For the text-containing cell, return its midpoint in (X, Y) coordinate format. 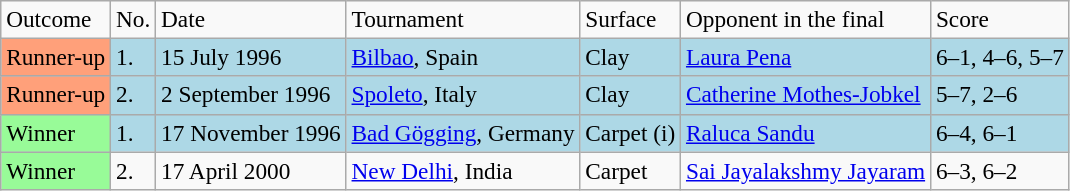
Spoleto, Italy (463, 95)
2 September 1996 (251, 95)
6–3, 6–2 (1000, 170)
Opponent in the final (806, 19)
Sai Jayalakshmy Jayaram (806, 170)
Carpet (630, 170)
Score (1000, 19)
17 November 1996 (251, 133)
5–7, 2–6 (1000, 95)
Catherine Mothes-Jobkel (806, 95)
17 April 2000 (251, 170)
Outcome (56, 19)
15 July 1996 (251, 57)
Date (251, 19)
6–4, 6–1 (1000, 133)
Carpet (i) (630, 133)
Bilbao, Spain (463, 57)
Surface (630, 19)
Laura Pena (806, 57)
No. (134, 19)
Bad Gögging, Germany (463, 133)
Tournament (463, 19)
6–1, 4–6, 5–7 (1000, 57)
Raluca Sandu (806, 133)
New Delhi, India (463, 170)
